Determine the [x, y] coordinate at the center of the cell enclosing the given text.  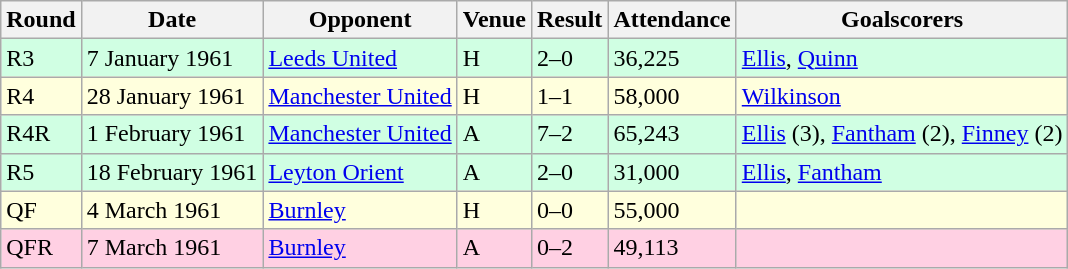
QFR [41, 248]
Round [41, 20]
R3 [41, 58]
58,000 [672, 96]
Result [569, 20]
Venue [494, 20]
Ellis, Quinn [902, 58]
0–2 [569, 248]
R4 [41, 96]
18 February 1961 [172, 172]
7 January 1961 [172, 58]
1–1 [569, 96]
1 February 1961 [172, 134]
0–0 [569, 210]
R4R [41, 134]
Leeds United [360, 58]
Ellis, Fantham [902, 172]
Opponent [360, 20]
Date [172, 20]
55,000 [672, 210]
31,000 [672, 172]
Wilkinson [902, 96]
4 March 1961 [172, 210]
7–2 [569, 134]
Ellis (3), Fantham (2), Finney (2) [902, 134]
R5 [41, 172]
Attendance [672, 20]
7 March 1961 [172, 248]
49,113 [672, 248]
28 January 1961 [172, 96]
65,243 [672, 134]
36,225 [672, 58]
Leyton Orient [360, 172]
Goalscorers [902, 20]
QF [41, 210]
